Search for the cell housing the specified text and yield its (X, Y) center coordinate. 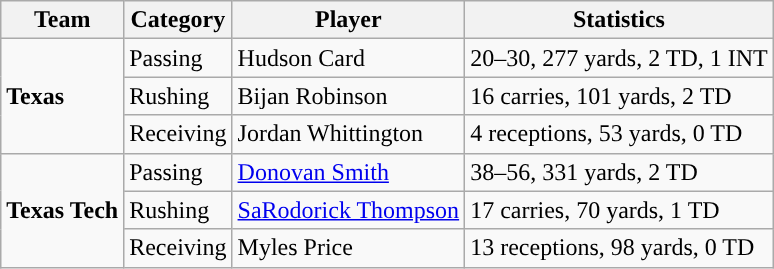
13 receptions, 98 yards, 0 TD (620, 248)
Hudson Card (348, 58)
Jordan Whittington (348, 134)
20–30, 277 yards, 2 TD, 1 INT (620, 58)
Texas Tech (62, 210)
16 carries, 101 yards, 2 TD (620, 96)
Bijan Robinson (348, 96)
Player (348, 20)
17 carries, 70 yards, 1 TD (620, 210)
Statistics (620, 20)
Category (178, 20)
4 receptions, 53 yards, 0 TD (620, 134)
Myles Price (348, 248)
38–56, 331 yards, 2 TD (620, 172)
Donovan Smith (348, 172)
Team (62, 20)
SaRodorick Thompson (348, 210)
Texas (62, 96)
